For the text-containing cell, return its midpoint in (x, y) coordinate format. 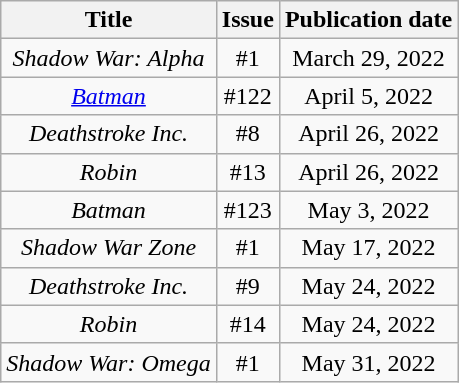
Shadow War: Omega (109, 362)
March 29, 2022 (368, 58)
Publication date (368, 20)
#8 (248, 134)
#123 (248, 210)
Shadow War Zone (109, 248)
#14 (248, 324)
Issue (248, 20)
#122 (248, 96)
Title (109, 20)
May 3, 2022 (368, 210)
#13 (248, 172)
May 17, 2022 (368, 248)
Shadow War: Alpha (109, 58)
#9 (248, 286)
May 31, 2022 (368, 362)
April 5, 2022 (368, 96)
